From the cell containing the given text, extract its center point as [X, Y] coordinate. 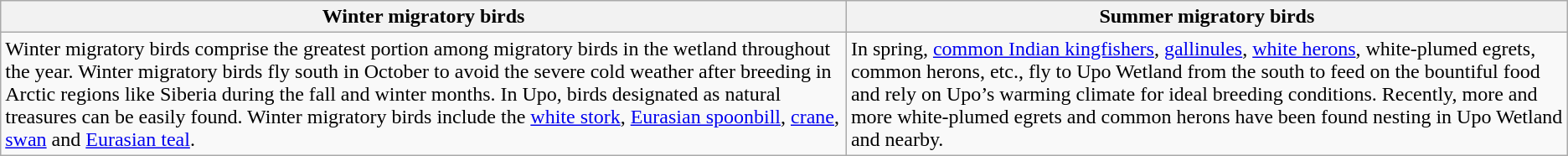
Winter migratory birds [424, 17]
Summer migratory birds [1206, 17]
